Search for the cell housing the specified text and yield its [x, y] center coordinate. 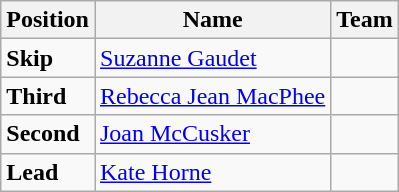
Skip [48, 58]
Rebecca Jean MacPhee [212, 96]
Suzanne Gaudet [212, 58]
Name [212, 20]
Second [48, 134]
Position [48, 20]
Team [365, 20]
Lead [48, 172]
Kate Horne [212, 172]
Third [48, 96]
Joan McCusker [212, 134]
